Determine the [X, Y] coordinate at the center of the cell enclosing the given text.  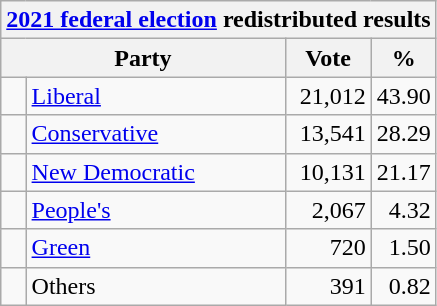
28.29 [404, 134]
New Democratic [156, 172]
Party [143, 58]
10,131 [328, 172]
Conservative [156, 134]
% [404, 58]
391 [328, 286]
43.90 [404, 96]
21,012 [328, 96]
2,067 [328, 210]
13,541 [328, 134]
People's [156, 210]
Others [156, 286]
0.82 [404, 286]
21.17 [404, 172]
Green [156, 248]
4.32 [404, 210]
Liberal [156, 96]
720 [328, 248]
1.50 [404, 248]
2021 federal election redistributed results [218, 20]
Vote [328, 58]
